Scan for the cell matching the given text and deliver its (X, Y) coordinate at center. 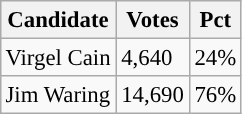
4,640 (152, 57)
Jim Waring (58, 95)
14,690 (152, 95)
Virgel Cain (58, 57)
Votes (152, 20)
24% (215, 57)
Pct (215, 20)
76% (215, 95)
Candidate (58, 20)
